Determine the (x, y) coordinate at the center of the cell enclosing the given text.  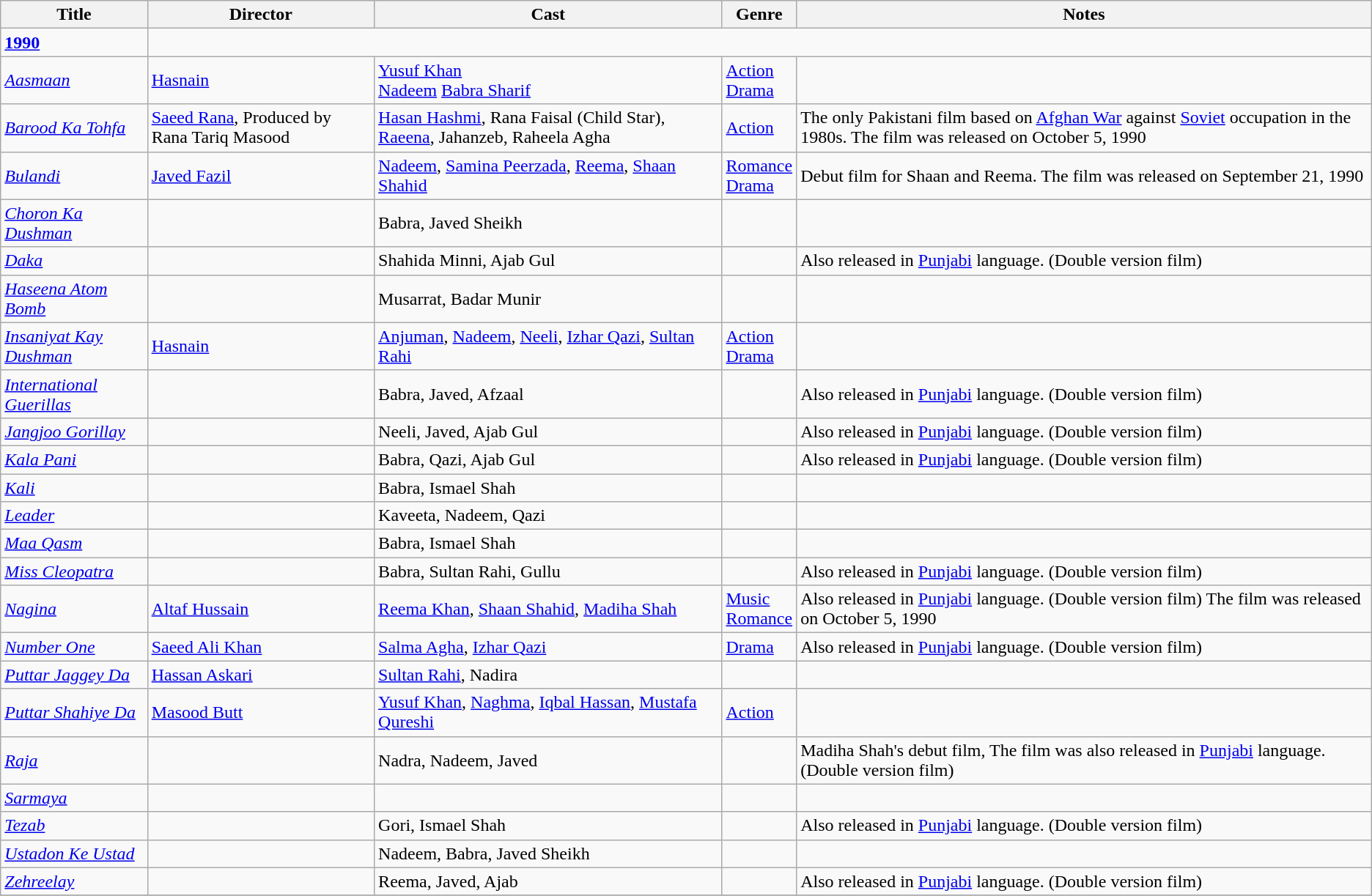
Saeed Ali Khan (261, 647)
Reema, Javed, Ajab (548, 881)
Notes (1085, 15)
Babra, Qazi, Ajab Gul (548, 459)
Number One (74, 647)
Reema Khan, Shaan Shahid, Madiha Shah (548, 610)
Miss Cleopatra (74, 571)
International Guerillas (74, 394)
Gori, Ismael Shah (548, 826)
Anjuman, Nadeem, Neeli, Izhar Qazi, Sultan Rahi (548, 346)
MusicRomance (759, 610)
Masood Butt (261, 712)
Salma Agha, Izhar Qazi (548, 647)
Title (74, 15)
Debut film for Shaan and Reema. The film was released on September 21, 1990 (1085, 176)
Leader (74, 516)
Javed Fazil (261, 176)
Saeed Rana, Produced by Rana Tariq Masood (261, 127)
Barood Ka Tohfa (74, 127)
Musarrat, Badar Munir (548, 299)
Cast (548, 15)
Kali (74, 487)
Neeli, Javed, Ajab Gul (548, 432)
Altaf Hussain (261, 610)
Maa Qasm (74, 544)
Babra, Javed, Afzaal (548, 394)
Choron Ka Dushman (74, 223)
Drama (759, 647)
Madiha Shah's debut film, The film was also released in Punjabi language. (Double version film) (1085, 760)
Nadeem, Samina Peerzada, Reema, Shaan Shahid (548, 176)
Tezab (74, 826)
RomanceDrama (759, 176)
The only Pakistani film based on Afghan War against Soviet occupation in the 1980s. The film was released on October 5, 1990 (1085, 127)
Jangjoo Gorillay (74, 432)
Aasmaan (74, 81)
Sultan Rahi, Nadira (548, 675)
Puttar Shahiye Da (74, 712)
Kala Pani (74, 459)
Nagina (74, 610)
Puttar Jaggey Da (74, 675)
Hasan Hashmi, Rana Faisal (Child Star), Raeena, Jahanzeb, Raheela Agha (548, 127)
Shahida Minni, Ajab Gul (548, 261)
Daka (74, 261)
Raja (74, 760)
1990 (74, 42)
Kaveeta, Nadeem, Qazi (548, 516)
Nadeem, Babra, Javed Sheikh (548, 854)
Babra, Sultan Rahi, Gullu (548, 571)
Babra, Javed Sheikh (548, 223)
Yusuf KhanNadeem Babra Sharif (548, 81)
Ustadon Ke Ustad (74, 854)
Also released in Punjabi language. (Double version film) The film was released on October 5, 1990 (1085, 610)
Sarmaya (74, 798)
Yusuf Khan, Naghma, Iqbal Hassan, Mustafa Qureshi (548, 712)
Bulandi (74, 176)
Director (261, 15)
Nadra, Nadeem, Javed (548, 760)
Hassan Askari (261, 675)
Haseena Atom Bomb (74, 299)
Zehreelay (74, 881)
Insaniyat Kay Dushman (74, 346)
Genre (759, 15)
